Capture the cell that displays the provided text and extract its (x, y) central coordinate. 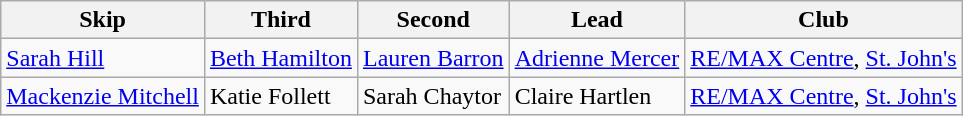
Sarah Hill (103, 58)
Sarah Chaytor (433, 96)
Second (433, 20)
Claire Hartlen (597, 96)
Third (280, 20)
Mackenzie Mitchell (103, 96)
Katie Follett (280, 96)
Lead (597, 20)
Lauren Barron (433, 58)
Club (824, 20)
Skip (103, 20)
Adrienne Mercer (597, 58)
Beth Hamilton (280, 58)
